Output the (X, Y) coordinate of the center of the cell containing the given text.  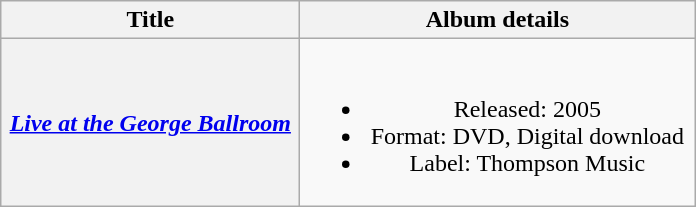
Released: 2005Format: DVD, Digital downloadLabel: Thompson Music (498, 122)
Album details (498, 20)
Title (150, 20)
Live at the George Ballroom (150, 122)
